Detect which cell encompasses the target text, then output its (X, Y) center coordinate. 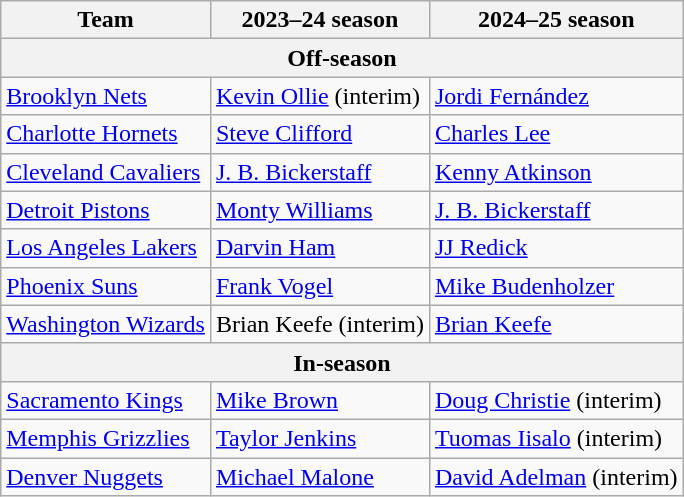
Brian Keefe (556, 324)
Darvin Ham (320, 248)
Sacramento Kings (106, 400)
Kevin Ollie (interim) (320, 96)
Jordi Fernández (556, 96)
Off-season (342, 58)
Detroit Pistons (106, 210)
2023–24 season (320, 20)
Monty Williams (320, 210)
Cleveland Cavaliers (106, 172)
JJ Redick (556, 248)
David Adelman (interim) (556, 477)
In-season (342, 362)
Mike Brown (320, 400)
Mike Budenholzer (556, 286)
Charles Lee (556, 134)
Kenny Atkinson (556, 172)
2024–25 season (556, 20)
Doug Christie (interim) (556, 400)
Charlotte Hornets (106, 134)
Memphis Grizzlies (106, 438)
Los Angeles Lakers (106, 248)
Taylor Jenkins (320, 438)
Washington Wizards (106, 324)
Tuomas Iisalo (interim) (556, 438)
Michael Malone (320, 477)
Team (106, 20)
Steve Clifford (320, 134)
Frank Vogel (320, 286)
Brian Keefe (interim) (320, 324)
Denver Nuggets (106, 477)
Phoenix Suns (106, 286)
Brooklyn Nets (106, 96)
